Search for the cell housing the specified text and yield its [X, Y] center coordinate. 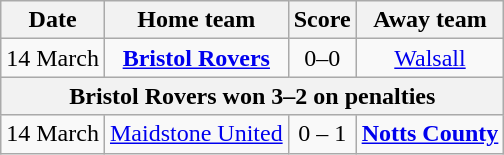
0 – 1 [322, 134]
Bristol Rovers [196, 58]
Score [322, 20]
Bristol Rovers won 3–2 on penalties [252, 96]
Home team [196, 20]
Away team [430, 20]
Maidstone United [196, 134]
0–0 [322, 58]
Notts County [430, 134]
Date [53, 20]
Walsall [430, 58]
